Return the (X, Y) coordinate for the center point of the cell that contains the specified text.  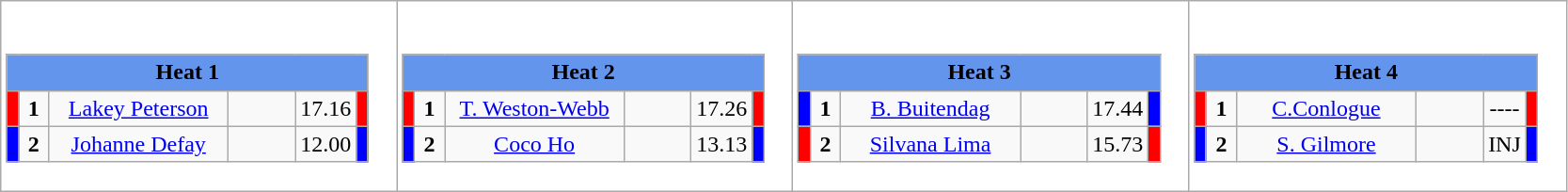
Heat 2 1 T. Weston-Webb 17.26 2 Coco Ho 13.13 (594, 96)
Silvana Lima (931, 144)
C.Conlogue (1326, 108)
Johanne Defay (139, 144)
Coco Ho (534, 144)
S. Gilmore (1326, 144)
Heat 4 (1366, 72)
12.00 (325, 144)
17.44 (1117, 108)
Heat 3 1 B. Buitendag 17.44 2 Silvana Lima 15.73 (991, 96)
---- (1505, 108)
INJ (1505, 144)
17.16 (325, 108)
Heat 1 (187, 72)
B. Buitendag (931, 108)
T. Weston-Webb (534, 108)
Heat 2 (583, 72)
Lakey Peterson (139, 108)
17.26 (722, 108)
13.13 (722, 144)
15.73 (1117, 144)
Heat 3 (979, 72)
Heat 1 1 Lakey Peterson 17.16 2 Johanne Defay 12.00 (199, 96)
Heat 4 1 C.Conlogue ---- 2 S. Gilmore INJ (1378, 96)
